Provide the (X, Y) coordinate of the cell's center where the given text is located.  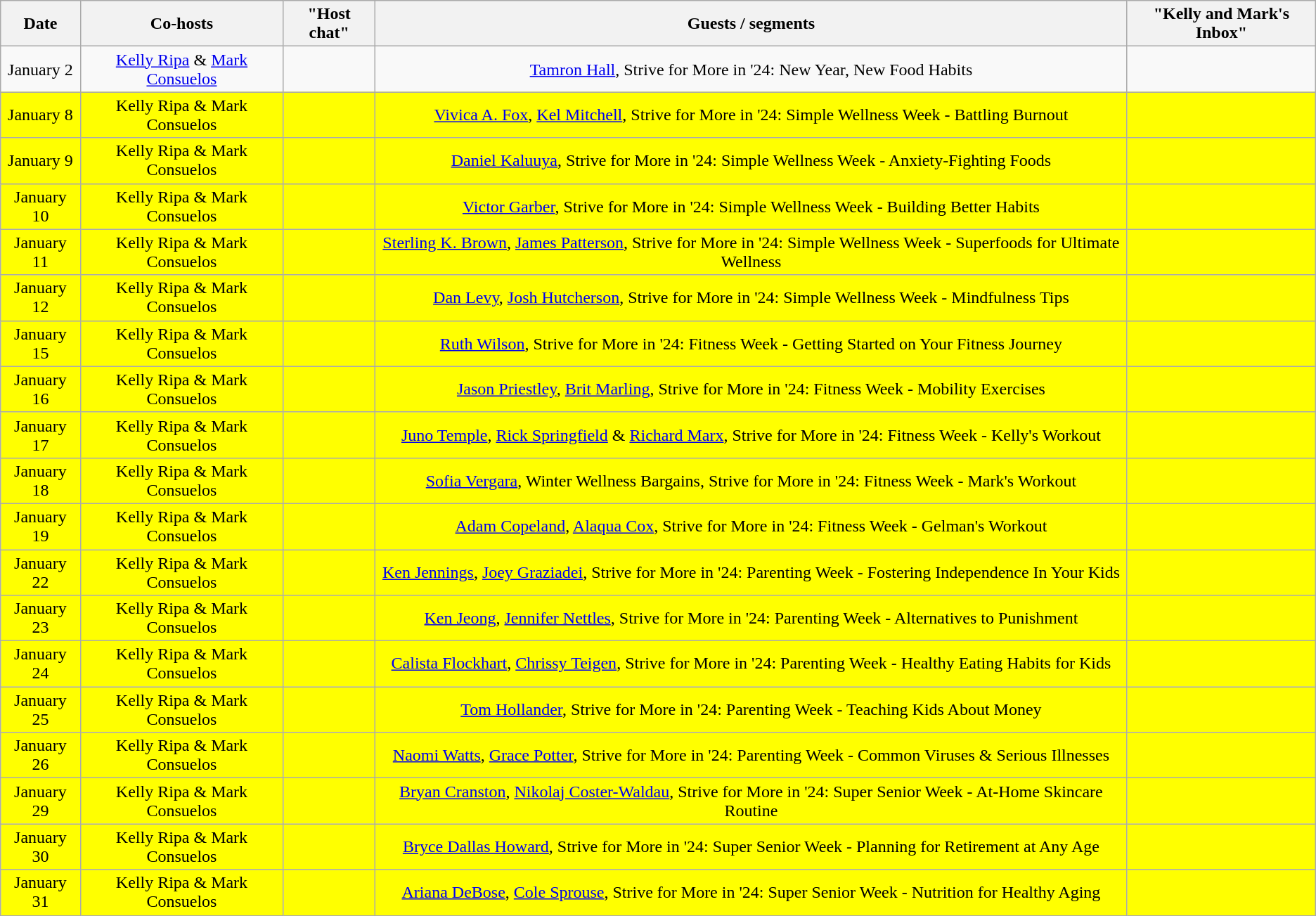
January 30 (41, 846)
Ken Jeong, Jennifer Nettles, Strive for More in '24: Parenting Week - Alternatives to Punishment (751, 619)
January 31 (41, 893)
January 16 (41, 389)
January 23 (41, 619)
January 2 (41, 69)
Sterling K. Brown, James Patterson, Strive for More in '24: Simple Wellness Week - Superfoods for Ultimate Wellness (751, 252)
Sofia Vergara, Winter Wellness Bargains, Strive for More in '24: Fitness Week - Mark's Workout (751, 481)
Victor Garber, Strive for More in '24: Simple Wellness Week - Building Better Habits (751, 207)
Juno Temple, Rick Springfield & Richard Marx, Strive for More in '24: Fitness Week - Kelly's Workout (751, 434)
January 26 (41, 755)
Jason Priestley, Brit Marling, Strive for More in '24: Fitness Week - Mobility Exercises (751, 389)
January 18 (41, 481)
January 29 (41, 801)
Ariana DeBose, Cole Sprouse, Strive for More in '24: Super Senior Week - Nutrition for Healthy Aging (751, 893)
January 22 (41, 572)
January 24 (41, 664)
Calista Flockhart, Chrissy Teigen, Strive for More in '24: Parenting Week - Healthy Eating Habits for Kids (751, 664)
Adam Copeland, Alaqua Cox, Strive for More in '24: Fitness Week - Gelman's Workout (751, 526)
January 9 (41, 160)
January 12 (41, 298)
Bryan Cranston, Nikolaj Coster-Waldau, Strive for More in '24: Super Senior Week - At-Home Skincare Routine (751, 801)
January 15 (41, 343)
Tamron Hall, Strive for More in '24: New Year, New Food Habits (751, 69)
January 17 (41, 434)
Vivica A. Fox, Kel Mitchell, Strive for More in '24: Simple Wellness Week - Battling Burnout (751, 115)
"Host chat" (329, 24)
January 19 (41, 526)
January 25 (41, 710)
Naomi Watts, Grace Potter, Strive for More in '24: Parenting Week - Common Viruses & Serious Illnesses (751, 755)
Tom Hollander, Strive for More in '24: Parenting Week - Teaching Kids About Money (751, 710)
January 10 (41, 207)
Guests / segments (751, 24)
Daniel Kaluuya, Strive for More in '24: Simple Wellness Week - Anxiety-Fighting Foods (751, 160)
"Kelly and Mark's Inbox" (1221, 24)
Dan Levy, Josh Hutcherson, Strive for More in '24: Simple Wellness Week - Mindfulness Tips (751, 298)
Co-hosts (181, 24)
January 11 (41, 252)
January 8 (41, 115)
Ken Jennings, Joey Graziadei, Strive for More in '24: Parenting Week - Fostering Independence In Your Kids (751, 572)
Ruth Wilson, Strive for More in '24: Fitness Week - Getting Started on Your Fitness Journey (751, 343)
Bryce Dallas Howard, Strive for More in '24: Super Senior Week - Planning for Retirement at Any Age (751, 846)
Date (41, 24)
